Detect which cell encompasses the target text, then output its (X, Y) center coordinate. 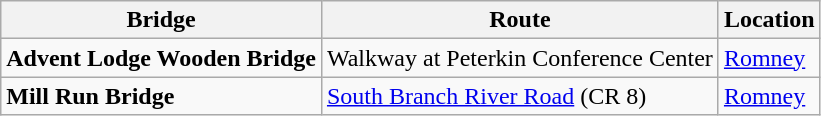
Location (769, 20)
Route (520, 20)
Advent Lodge Wooden Bridge (162, 58)
Bridge (162, 20)
Mill Run Bridge (162, 96)
South Branch River Road (CR 8) (520, 96)
Walkway at Peterkin Conference Center (520, 58)
